Return the [x, y] coordinate for the center point of the cell that contains the specified text.  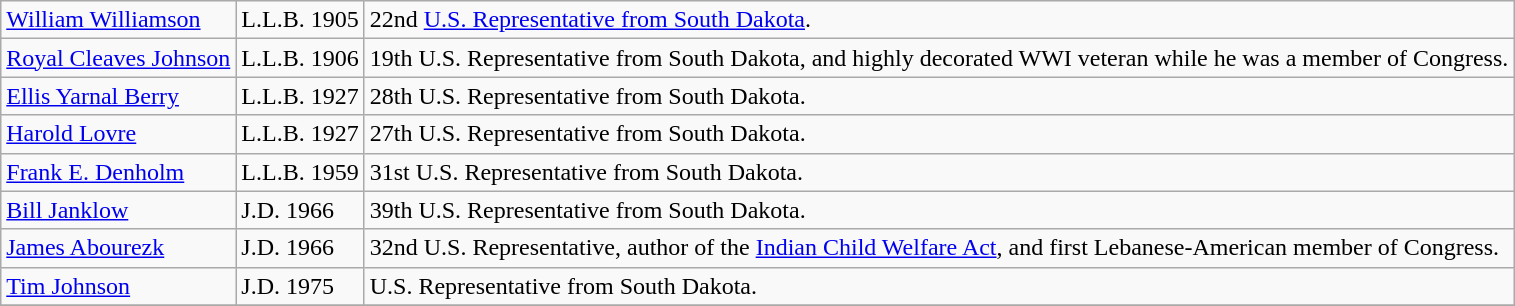
22nd U.S. Representative from South Dakota. [939, 20]
U.S. Representative from South Dakota. [939, 286]
28th U.S. Representative from South Dakota. [939, 96]
L.L.B. 1959 [300, 172]
L.L.B. 1906 [300, 58]
Royal Cleaves Johnson [118, 58]
Harold Lovre [118, 134]
L.L.B. 1905 [300, 20]
32nd U.S. Representative, author of the Indian Child Welfare Act, and first Lebanese-American member of Congress. [939, 248]
Ellis Yarnal Berry [118, 96]
19th U.S. Representative from South Dakota, and highly decorated WWI veteran while he was a member of Congress. [939, 58]
31st U.S. Representative from South Dakota. [939, 172]
27th U.S. Representative from South Dakota. [939, 134]
James Abourezk [118, 248]
Frank E. Denholm [118, 172]
Bill Janklow [118, 210]
J.D. 1975 [300, 286]
William Williamson [118, 20]
Tim Johnson [118, 286]
39th U.S. Representative from South Dakota. [939, 210]
